Scan for the cell matching the given text and deliver its (x, y) coordinate at center. 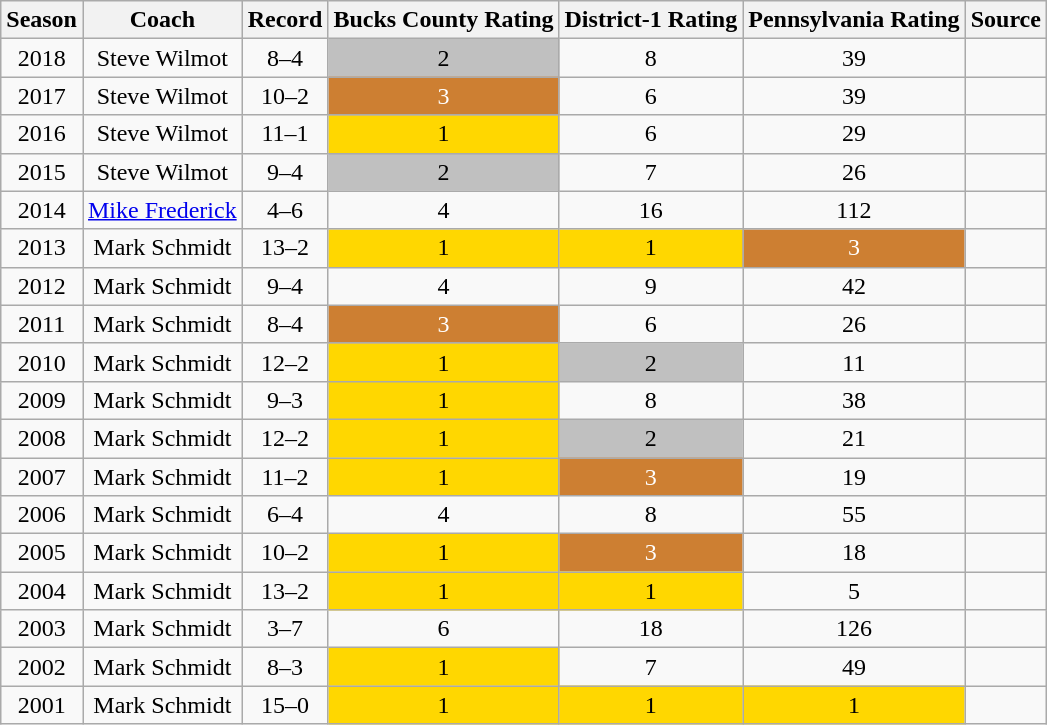
2008 (42, 438)
2011 (42, 324)
2007 (42, 477)
126 (854, 629)
Season (42, 20)
Mike Frederick (162, 210)
2010 (42, 362)
21 (854, 438)
8–3 (285, 667)
2004 (42, 591)
112 (854, 210)
2017 (42, 96)
Source (1006, 20)
Pennsylvania Rating (854, 20)
3–7 (285, 629)
2001 (42, 705)
2016 (42, 134)
4–6 (285, 210)
Bucks County Rating (444, 20)
55 (854, 515)
2003 (42, 629)
6–4 (285, 515)
9–3 (285, 400)
5 (854, 591)
2013 (42, 248)
2012 (42, 286)
38 (854, 400)
29 (854, 134)
9 (651, 286)
19 (854, 477)
2015 (42, 172)
District-1 Rating (651, 20)
2009 (42, 400)
11–2 (285, 477)
2002 (42, 667)
2005 (42, 553)
2006 (42, 515)
2018 (42, 58)
16 (651, 210)
49 (854, 667)
Record (285, 20)
11–1 (285, 134)
Coach (162, 20)
2014 (42, 210)
42 (854, 286)
11 (854, 362)
15–0 (285, 705)
